From the cell containing the given text, extract its center point as (X, Y) coordinate. 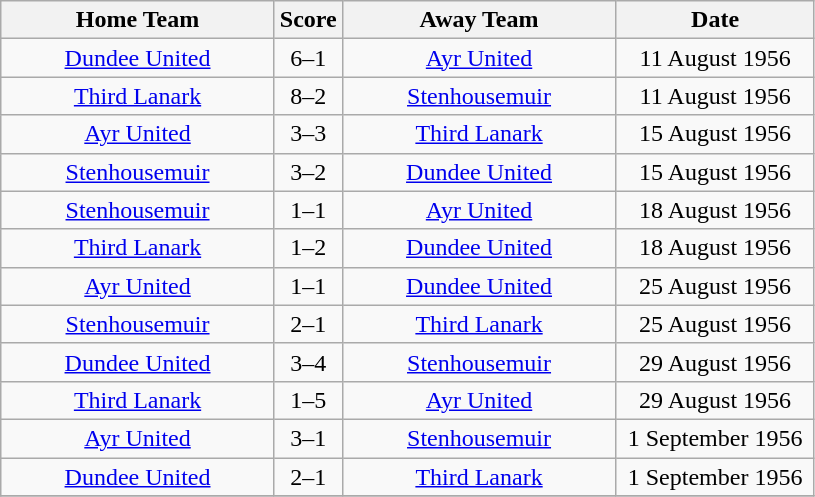
Date (716, 20)
1–2 (308, 248)
Score (308, 20)
8–2 (308, 96)
1–5 (308, 400)
3–4 (308, 362)
6–1 (308, 58)
Home Team (138, 20)
3–2 (308, 172)
3–3 (308, 134)
3–1 (308, 438)
Away Team (479, 20)
